Provide the (X, Y) coordinate of the cell's center where the given text is located.  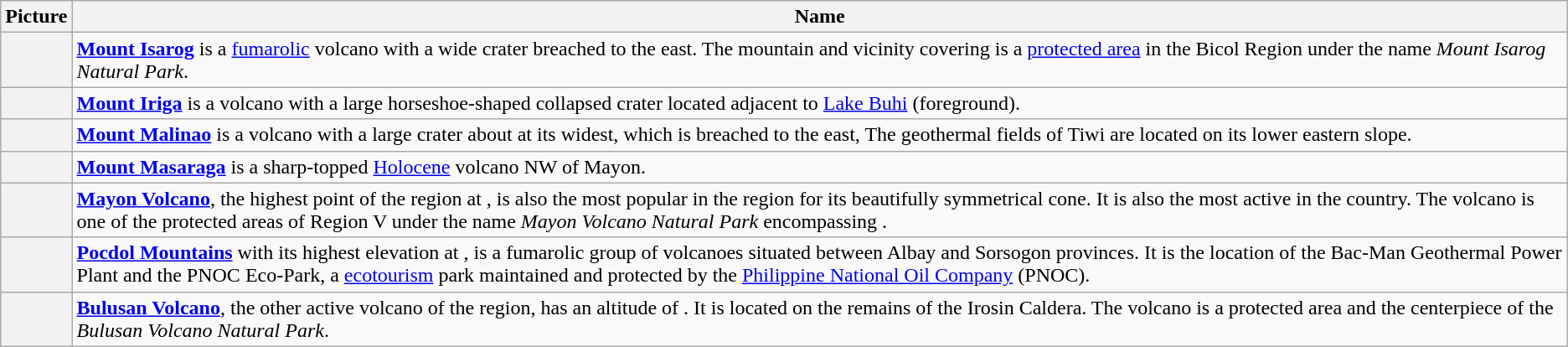
Mount Iriga is a volcano with a large horseshoe-shaped collapsed crater located adjacent to Lake Buhi (foreground). (819, 103)
Mount Masaraga is a sharp-topped Holocene volcano NW of Mayon. (819, 167)
Name (819, 17)
Picture (37, 17)
